Capture the cell that displays the provided text and extract its (x, y) central coordinate. 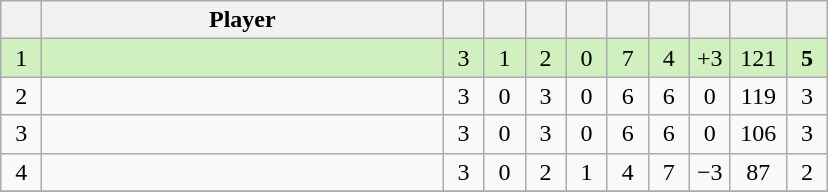
119 (758, 96)
−3 (710, 172)
87 (758, 172)
5 (806, 58)
Player (242, 20)
+3 (710, 58)
121 (758, 58)
106 (758, 134)
